Return the [x, y] coordinate for the center point of the cell that contains the specified text.  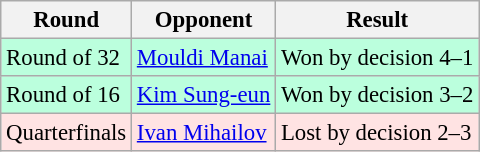
Won by decision 3–2 [378, 95]
Round [66, 20]
Kim Sung-eun [204, 95]
Ivan Mihailov [204, 133]
Result [378, 20]
Mouldi Manai [204, 58]
Round of 32 [66, 58]
Opponent [204, 20]
Lost by decision 2–3 [378, 133]
Won by decision 4–1 [378, 58]
Round of 16 [66, 95]
Quarterfinals [66, 133]
